Find where the given text appears and provide that cell's center as [x, y] coordinate. 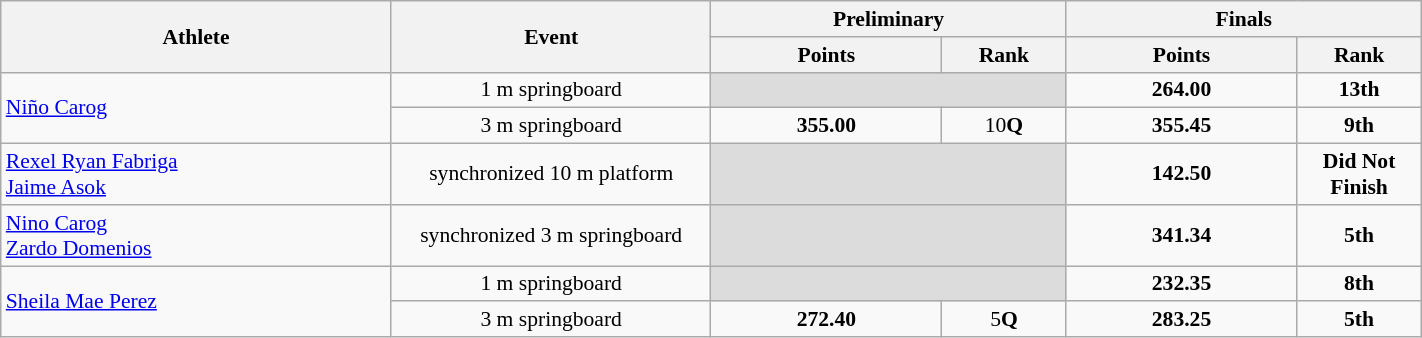
272.40 [826, 320]
synchronized 10 m platform [551, 174]
9th [1359, 126]
8th [1359, 284]
Niño Carog [196, 108]
341.34 [1182, 236]
355.00 [826, 126]
Athlete [196, 36]
13th [1359, 90]
232.35 [1182, 284]
355.45 [1182, 126]
Rexel Ryan FabrigaJaime Asok [196, 174]
Did Not Finish [1359, 174]
264.00 [1182, 90]
Nino CarogZardo Domenios [196, 236]
Sheila Mae Perez [196, 302]
283.25 [1182, 320]
Event [551, 36]
synchronized 3 m springboard [551, 236]
Preliminary [888, 19]
142.50 [1182, 174]
10Q [1004, 126]
5Q [1004, 320]
Finals [1244, 19]
